Search for the cell housing the specified text and yield its [x, y] center coordinate. 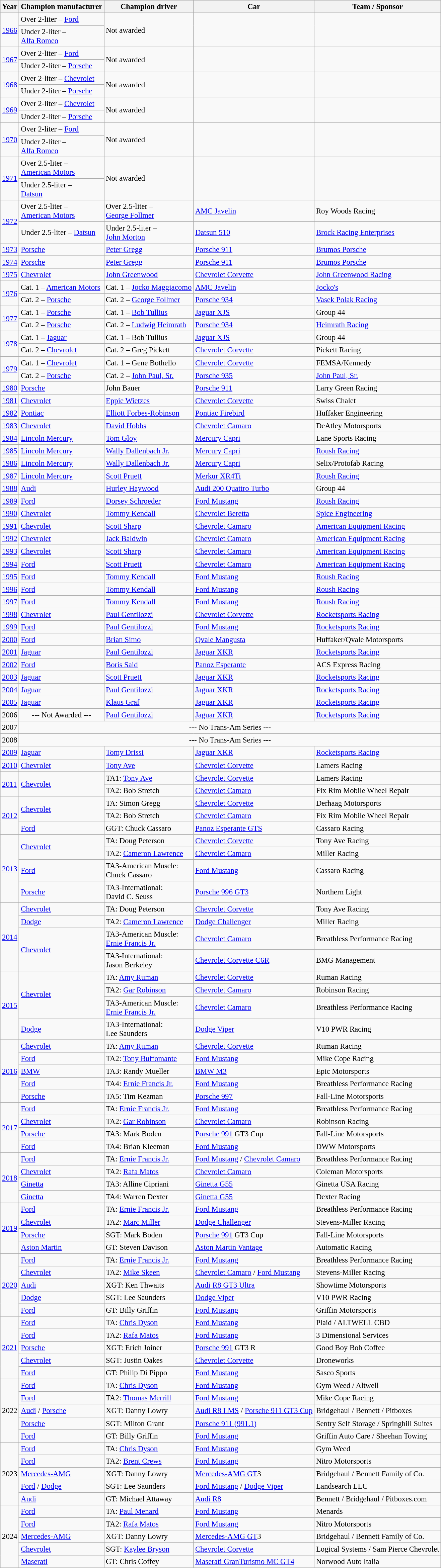
Huffaker/Qvale Motorsports [378, 639]
Tomy Drissi [149, 753]
1974 [10, 262]
TA4: Brian Kleeman [149, 1147]
Cat. 2 – Ludwig Heimrath [149, 325]
SGT: Milton Grant [149, 1423]
XGT: Erich Joiner [149, 1348]
1983 [10, 426]
Jack Baldwin [149, 539]
Elliott Forbes-Robinson [149, 413]
Car [254, 7]
Cat. 1 – Jaguar [62, 338]
BMW M3 [254, 1071]
Brian Simo [149, 639]
TA: Simon Gregg [149, 803]
Aston Martin [62, 1247]
Lane Sports Racing [378, 438]
2023 [10, 1474]
Coleman Motorsports [378, 1172]
Bennett / Bridgehaul / Pitboxes.com [378, 1499]
Audi R8 GT3 Ultra [254, 1285]
1994 [10, 564]
2009 [10, 753]
Merkur XR4Ti [254, 476]
XGT: Ken Thwaits [149, 1285]
Eppie Wietzes [149, 401]
Cat. 1 – Chevrolet [62, 363]
2010 [10, 765]
Epic Motorsports [378, 1071]
Champion driver [149, 7]
1968 [10, 85]
Aston Martin Vantage [254, 1247]
1971 [10, 178]
BMG Management [378, 960]
Brock Racing Enterprises [378, 232]
Sentry Self Storage / Springhill Suites [378, 1423]
2022 [10, 1411]
Boris Said [149, 665]
2014 [10, 937]
John Paul, Sr. [378, 375]
Panoz Esperante [254, 665]
1966 [10, 30]
Plaid / ALTWELL CBD [378, 1323]
Klaus Graf [149, 702]
1987 [10, 476]
1979 [10, 369]
Heimrath Racing [378, 325]
TA3: Alline Cipriani [149, 1184]
Cat. 1 – American Motors [62, 287]
Maserati GranTurismo MC GT4 [254, 1562]
John Greenwood Racing [378, 275]
Hurley Haywood [149, 489]
Automatic Racing [378, 1247]
TA2: Thomas Merrill [149, 1398]
GT: Steven Davison [149, 1247]
2020 [10, 1285]
Dorsey Schroeder [149, 501]
Ginetta USA Racing [378, 1184]
GT: Michael Attaway [149, 1499]
Pontiac [62, 413]
Menards [378, 1511]
1967 [10, 60]
John Bauer [149, 388]
TA1: Tony Ave [149, 778]
Bridgehaul / Bennett / Pitboxes [378, 1411]
David Hobbs [149, 426]
Pontiac Firebird [254, 413]
Chevrolet Corvette C6R [254, 960]
Huffaker Engineering [378, 413]
1998 [10, 614]
2019 [10, 1228]
Griffin Auto Care / Sheehan Towing [378, 1436]
Porsche 991 GT3 R [254, 1348]
TA4: Ernie Francis Jr. [149, 1084]
TA3-International: David C. Seuss [149, 892]
Pickett Racing [378, 350]
2012 [10, 816]
2008 [10, 740]
1988 [10, 489]
1995 [10, 577]
TA2: Marc Miller [149, 1222]
TA3: Mark Boden [149, 1134]
Under 2.5-liter – John Morton [149, 232]
SGT: Kaylee Bryson [149, 1549]
1985 [10, 451]
Gym Weed [378, 1449]
2024 [10, 1537]
2006 [10, 715]
Porsche 996 GT3 [254, 892]
Norwood Auto Italia [378, 1562]
Jocko's [378, 287]
--- Not Awarded --- [62, 715]
Tom Gloy [149, 438]
Tony Ave [149, 765]
1992 [10, 539]
Porsche 997 [254, 1096]
Ford / Dodge [62, 1486]
TA3: Randy Mueller [149, 1071]
1976 [10, 294]
1997 [10, 602]
BMW [62, 1071]
Gym Weed / Altwell [378, 1386]
Spice Engineering [378, 514]
Champion manufacturer [62, 7]
GT: Chris Coffey [149, 1562]
2013 [10, 869]
Showtime Motorsports [378, 1285]
2007 [10, 727]
Cat. 2 – John Paul, Sr. [149, 375]
1978 [10, 344]
Team / Sponsor [378, 7]
1970 [10, 140]
Over 2.5-liter – George Follmer [149, 211]
2016 [10, 1071]
GGT: Chuck Cassaro [149, 828]
2004 [10, 690]
SGT: Justin Oakes [149, 1361]
1991 [10, 526]
2017 [10, 1128]
Chevrolet Beretta [254, 514]
Audi 200 Quattro Turbo [254, 489]
FEMSA/Kennedy [378, 363]
Selix/Protofab Racing [378, 463]
Cat. 2 – Greg Pickett [149, 350]
Audi / Porsche [62, 1411]
Cat. 1 – Gene Bothello [149, 363]
Ford Mustang / Chevrolet Camaro [254, 1159]
2002 [10, 665]
1982 [10, 413]
Griffin Motorsports [378, 1310]
2003 [10, 677]
TA3-International: Lee Saunders [149, 1029]
2000 [10, 639]
Datsun 510 [254, 232]
3 Dimensional Services [378, 1335]
1972 [10, 222]
Sasco Sports [378, 1373]
Audi R8 LMS / Porsche 911 GT3 Cup [254, 1411]
Porsche 911 (991.1) [254, 1423]
ACS Express Racing [378, 665]
1969 [10, 110]
1989 [10, 501]
Porsche 935 [254, 375]
Dexter Racing [378, 1197]
Vasek Polak Racing [378, 300]
2001 [10, 652]
TA3-American Muscle: Chuck Cassaro [149, 871]
Year [10, 7]
1975 [10, 275]
TA: Paul Menard [149, 1511]
2011 [10, 784]
2018 [10, 1178]
TA4: Warren Dexter [149, 1197]
1990 [10, 514]
1996 [10, 589]
Panoz Esperante GTS [254, 828]
1977 [10, 319]
1980 [10, 388]
SGT: Mark Boden [149, 1235]
Audi R8 [254, 1499]
1986 [10, 463]
TA3-International: Jason Berkeley [149, 960]
Good Boy Bob Coffee [378, 1348]
Ford Mustang / Dodge Viper [254, 1486]
Landsearch LLC [378, 1486]
2021 [10, 1348]
1973 [10, 250]
Larry Green Racing [378, 388]
Cat. 1 – Porsche [62, 313]
TA5: Tim Kezman [149, 1096]
Cat. 2 – Chevrolet [62, 350]
Derhaag Motorsports [378, 803]
TA2: Tony Buffomante [149, 1058]
DWW Motorsports [378, 1147]
Swiss Chalet [378, 401]
Roy Woods Racing [378, 211]
DeAtley Motorsports [378, 426]
Maserati [62, 1562]
Cat. 1 – Jocko Maggiacomo [149, 287]
Logical Systems / Sam Pierce Chevrolet [378, 1549]
Chevrolet Camaro / Ford Mustang [254, 1273]
Qvale Mangusta [254, 639]
1993 [10, 551]
1984 [10, 438]
2015 [10, 1005]
Cat. 2 – George Follmer [149, 300]
GT: Philip Di Pippo [149, 1373]
Northern Light [378, 892]
1999 [10, 627]
John Greenwood [149, 275]
2005 [10, 702]
1981 [10, 401]
Droneworks [378, 1361]
TA2: Brent Crews [149, 1461]
TA2: Mike Skeen [149, 1273]
